Detect which cell encompasses the target text, then output its (x, y) center coordinate. 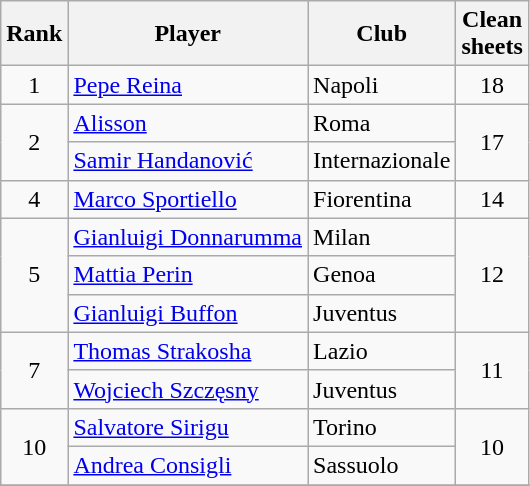
1 (34, 85)
Salvatore Sirigu (188, 427)
2 (34, 142)
Player (188, 34)
Wojciech Szczęsny (188, 389)
Gianluigi Buffon (188, 313)
Gianluigi Donnarumma (188, 237)
12 (492, 275)
Rank (34, 34)
7 (34, 370)
Andrea Consigli (188, 465)
Thomas Strakosha (188, 351)
Lazio (382, 351)
Sassuolo (382, 465)
Fiorentina (382, 199)
Genoa (382, 275)
Marco Sportiello (188, 199)
Napoli (382, 85)
Roma (382, 123)
Pepe Reina (188, 85)
Mattia Perin (188, 275)
18 (492, 85)
Alisson (188, 123)
14 (492, 199)
Milan (382, 237)
Cleansheets (492, 34)
4 (34, 199)
Internazionale (382, 161)
Samir Handanović (188, 161)
17 (492, 142)
Club (382, 34)
Torino (382, 427)
11 (492, 370)
5 (34, 275)
